Find where the given text appears and provide that cell's center as (X, Y) coordinate. 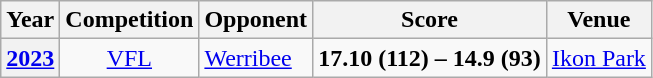
17.10 (112) – 14.9 (93) (430, 58)
Venue (598, 20)
Ikon Park (598, 58)
Werribee (256, 58)
Year (30, 20)
Competition (130, 20)
Opponent (256, 20)
VFL (130, 58)
2023 (30, 58)
Score (430, 20)
